Search for the cell housing the specified text and yield its (X, Y) center coordinate. 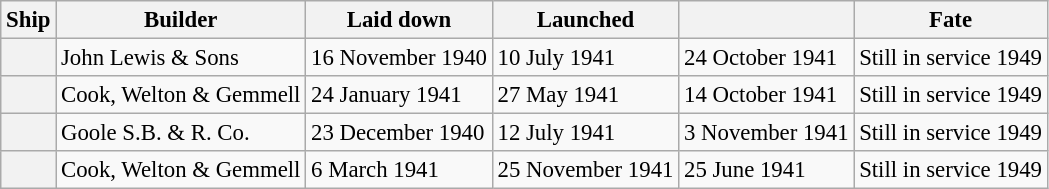
24 January 1941 (399, 95)
Goole S.B. & R. Co. (181, 133)
3 November 1941 (766, 133)
6 March 1941 (399, 170)
Ship (28, 20)
John Lewis & Sons (181, 58)
25 June 1941 (766, 170)
25 November 1941 (585, 170)
Builder (181, 20)
14 October 1941 (766, 95)
23 December 1940 (399, 133)
Launched (585, 20)
Fate (950, 20)
12 July 1941 (585, 133)
27 May 1941 (585, 95)
16 November 1940 (399, 58)
Laid down (399, 20)
24 October 1941 (766, 58)
10 July 1941 (585, 58)
